Pinpoint the cell where the given text exists, returning its (X, Y) midpoint coordinate. 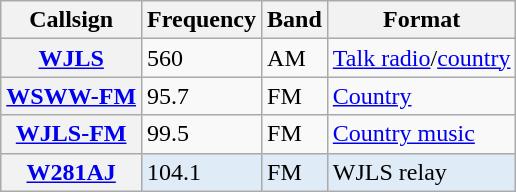
W281AJ (72, 172)
Frequency (202, 20)
Format (422, 20)
Talk radio/country (422, 58)
AM (295, 58)
99.5 (202, 134)
WSWW-FM (72, 96)
104.1 (202, 172)
560 (202, 58)
Callsign (72, 20)
WJLS (72, 58)
WJLS-FM (72, 134)
Country (422, 96)
Band (295, 20)
95.7 (202, 96)
Country music (422, 134)
WJLS relay (422, 172)
